For the text-containing cell, return its midpoint in (X, Y) coordinate format. 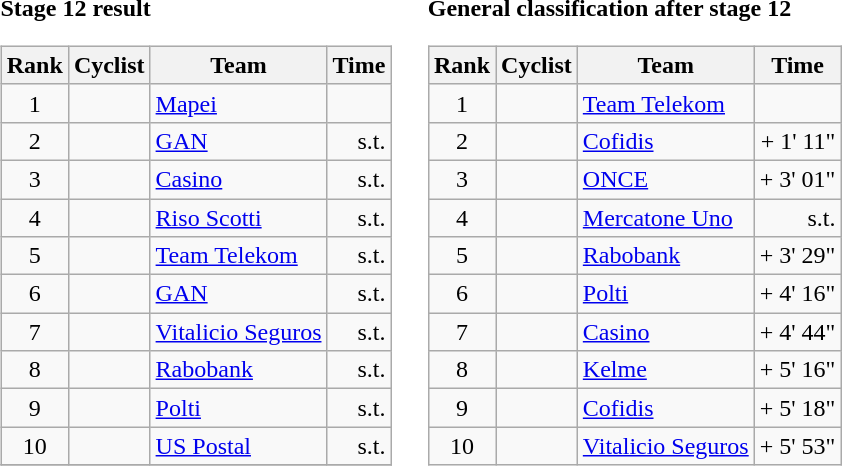
Mapei (238, 103)
+ 1' 11" (798, 141)
+ 5' 53" (798, 446)
+ 5' 18" (798, 408)
ONCE (666, 179)
Mercatone Uno (666, 217)
+ 4' 16" (798, 294)
+ 5' 16" (798, 370)
+ 3' 29" (798, 256)
Kelme (666, 370)
+ 4' 44" (798, 332)
Riso Scotti (238, 217)
US Postal (238, 446)
+ 3' 01" (798, 179)
